Determine the [X, Y] coordinate at the center of the cell enclosing the given text.  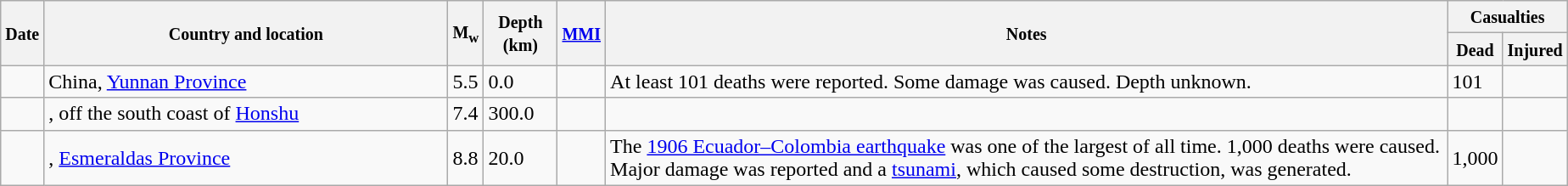
8.8 [466, 158]
Mw [466, 33]
20.0 [521, 158]
101 [1475, 82]
Date [22, 33]
5.5 [466, 82]
Notes [1027, 33]
Casualties [1507, 17]
At least 101 deaths were reported. Some damage was caused. Depth unknown. [1027, 82]
Injured [1535, 49]
1,000 [1475, 158]
Dead [1475, 49]
7.4 [466, 114]
Depth (km) [521, 33]
, Esmeraldas Province [246, 158]
300.0 [521, 114]
0.0 [521, 82]
MMI [582, 33]
, off the south coast of Honshu [246, 114]
China, Yunnan Province [246, 82]
Country and location [246, 33]
